Extract the (X, Y) coordinate from the center of the cell holding the provided text.  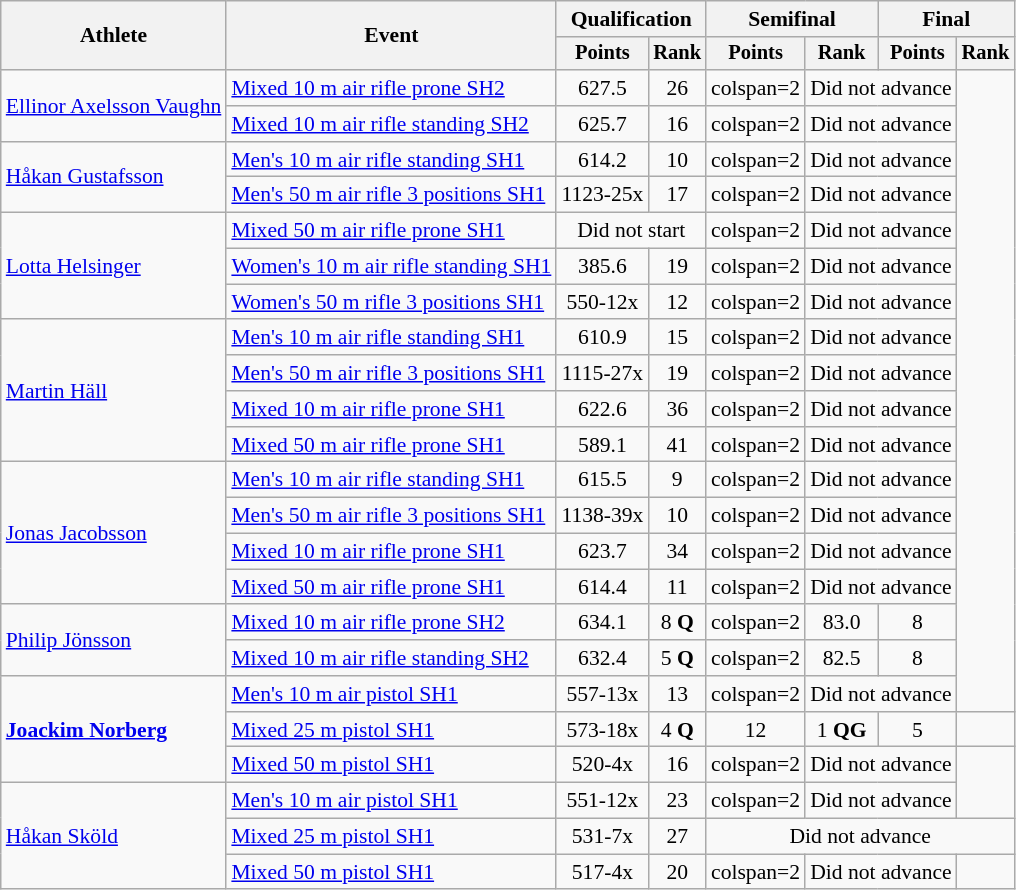
625.7 (602, 124)
614.4 (602, 587)
589.1 (602, 445)
23 (677, 801)
Event (391, 36)
1138-39x (602, 516)
Håkan Gustafsson (114, 178)
614.2 (602, 160)
Women's 50 m rifle 3 positions SH1 (391, 302)
634.1 (602, 623)
1123-25x (602, 195)
531-7x (602, 837)
Final (946, 19)
Jonas Jacobsson (114, 533)
Håkan Sköld (114, 836)
17 (677, 195)
41 (677, 445)
13 (677, 694)
557-13x (602, 694)
573-18x (602, 730)
623.7 (602, 552)
622.6 (602, 409)
26 (677, 88)
Lotta Helsinger (114, 266)
Ellinor Axelsson Vaughn (114, 106)
610.9 (602, 338)
385.6 (602, 267)
27 (677, 837)
15 (677, 338)
5 (918, 730)
Qualification (631, 19)
20 (677, 872)
551-12x (602, 801)
Women's 10 m air rifle standing SH1 (391, 267)
1115-27x (602, 373)
9 (677, 480)
615.5 (602, 480)
11 (677, 587)
627.5 (602, 88)
Semifinal (792, 19)
5 Q (677, 658)
Martin Häll (114, 391)
Athlete (114, 36)
Joackim Norberg (114, 730)
8 Q (677, 623)
517-4x (602, 872)
4 Q (677, 730)
1 QG (842, 730)
632.4 (602, 658)
34 (677, 552)
550-12x (602, 302)
82.5 (842, 658)
Philip Jönsson (114, 640)
36 (677, 409)
83.0 (842, 623)
520-4x (602, 765)
Did not start (631, 231)
